Extract the [x, y] coordinate from the center of the cell holding the provided text.  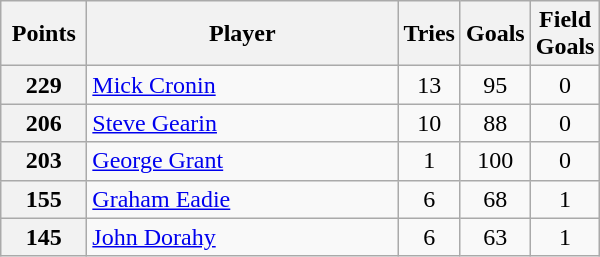
Graham Eadie [242, 199]
145 [44, 237]
10 [430, 123]
63 [495, 237]
George Grant [242, 161]
Goals [495, 34]
Steve Gearin [242, 123]
13 [430, 85]
88 [495, 123]
Field Goals [565, 34]
68 [495, 199]
203 [44, 161]
Points [44, 34]
95 [495, 85]
206 [44, 123]
100 [495, 161]
John Dorahy [242, 237]
Tries [430, 34]
Mick Cronin [242, 85]
155 [44, 199]
Player [242, 34]
229 [44, 85]
